Scan for the cell matching the given text and deliver its [x, y] coordinate at center. 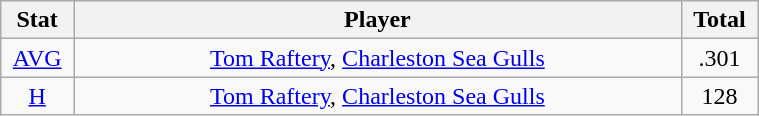
Stat [38, 20]
AVG [38, 58]
Player [378, 20]
H [38, 96]
.301 [719, 58]
Total [719, 20]
128 [719, 96]
